Extract the [X, Y] coordinate from the center of the cell holding the provided text.  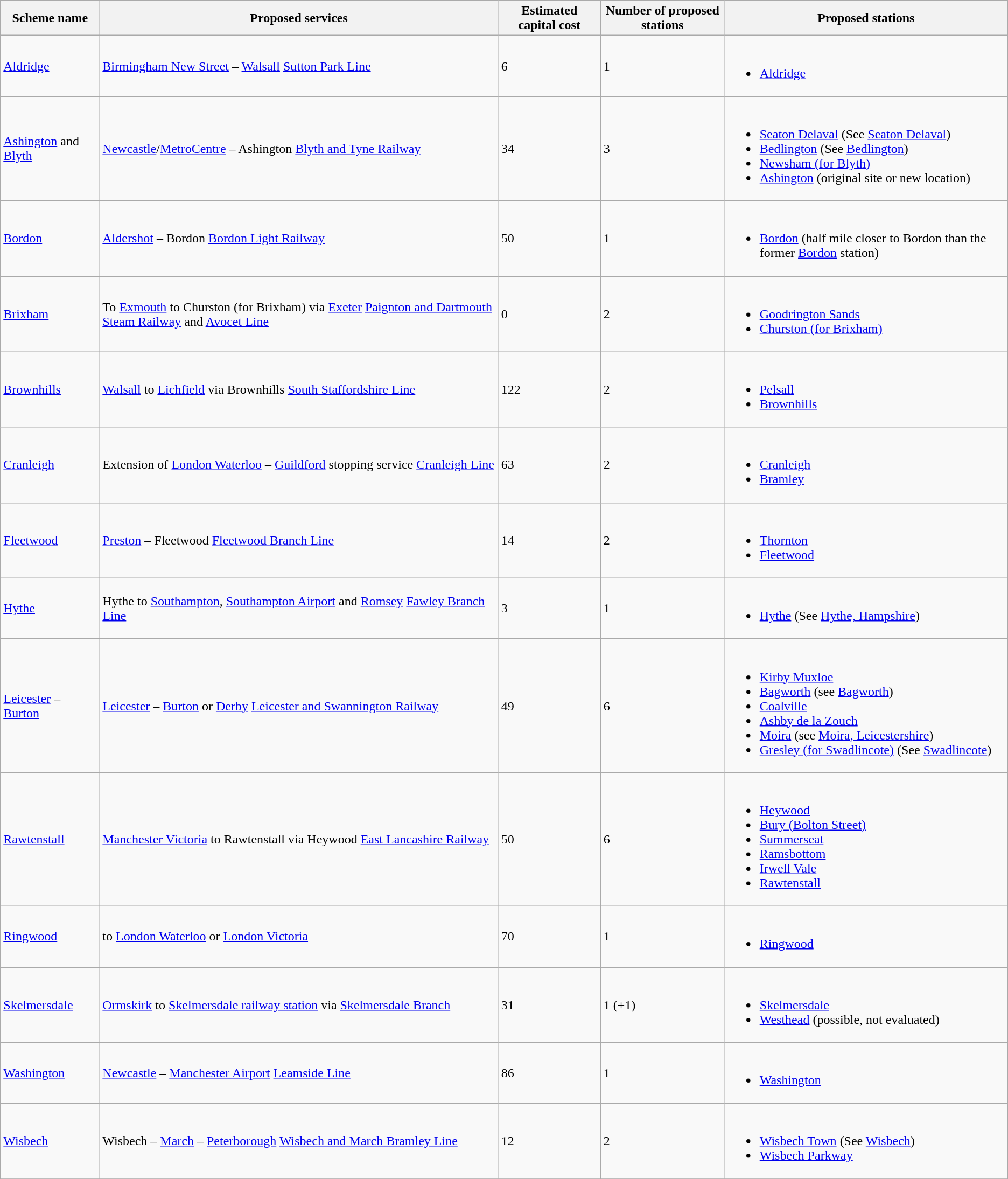
Skelmersdale [50, 1005]
0 [549, 314]
12 [549, 1141]
Brixham [50, 314]
Estimated capital cost [549, 18]
Hythe to Southampton, Southampton Airport and Romsey Fawley Branch Line [299, 609]
Hythe (See Hythe, Hampshire) [866, 609]
Hythe [50, 609]
Goodrington SandsChurston (for Brixham) [866, 314]
34 [549, 149]
Manchester Victoria to Rawtenstall via Heywood East Lancashire Railway [299, 839]
Aldershot – Bordon Bordon Light Railway [299, 239]
Rawtenstall [50, 839]
Bordon (half mile closer to Bordon than the former Bordon station) [866, 239]
Proposed services [299, 18]
Brownhills [50, 389]
70 [549, 936]
Bordon [50, 239]
86 [549, 1073]
Fleetwood [50, 540]
Scheme name [50, 18]
Newcastle – Manchester Airport Leamside Line [299, 1073]
Walsall to Lichfield via Brownhills South Staffordshire Line [299, 389]
Preston – Fleetwood Fleetwood Branch Line [299, 540]
Birmingham New Street – Walsall Sutton Park Line [299, 66]
Seaton Delaval (See Seaton Delaval)Bedlington (See Bedlington)Newsham (for Blyth)Ashington (original site or new location) [866, 149]
Newcastle/MetroCentre – Ashington Blyth and Tyne Railway [299, 149]
Ormskirk to Skelmersdale railway station via Skelmersdale Branch [299, 1005]
Extension of London Waterloo – Guildford stopping service Cranleigh Line [299, 465]
Wisbech [50, 1141]
Ashington and Blyth [50, 149]
Kirby MuxloeBagworth (see Bagworth)CoalvilleAshby de la ZouchMoira (see Moira, Leicestershire)Gresley (for Swadlincote) (See Swadlincote) [866, 706]
Cranleigh [50, 465]
Leicester – Burton or Derby Leicester and Swannington Railway [299, 706]
PelsallBrownhills [866, 389]
31 [549, 1005]
To Exmouth to Churston (for Brixham) via Exeter Paignton and Dartmouth Steam Railway and Avocet Line [299, 314]
122 [549, 389]
Wisbech Town (See Wisbech)Wisbech Parkway [866, 1141]
49 [549, 706]
1 (+1) [662, 1005]
Proposed stations [866, 18]
Wisbech – March – Peterborough Wisbech and March Bramley Line [299, 1141]
14 [549, 540]
ThorntonFleetwood [866, 540]
Number of proposed stations [662, 18]
CranleighBramley [866, 465]
SkelmersdaleWesthead (possible, not evaluated) [866, 1005]
Leicester – Burton [50, 706]
HeywoodBury (Bolton Street)SummerseatRamsbottomIrwell ValeRawtenstall [866, 839]
63 [549, 465]
to London Waterloo or London Victoria [299, 936]
